From the cell containing the given text, extract its center point as [X, Y] coordinate. 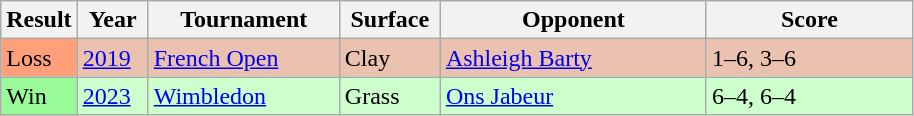
2023 [112, 96]
Loss [39, 58]
Score [809, 20]
Opponent [573, 20]
6–4, 6–4 [809, 96]
Grass [390, 96]
Win [39, 96]
Tournament [244, 20]
1–6, 3–6 [809, 58]
French Open [244, 58]
Wimbledon [244, 96]
Result [39, 20]
Ashleigh Barty [573, 58]
Year [112, 20]
2019 [112, 58]
Ons Jabeur [573, 96]
Clay [390, 58]
Surface [390, 20]
